Find where the given text appears and provide that cell's center as (x, y) coordinate. 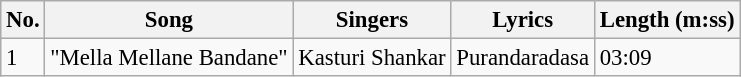
Song (169, 20)
03:09 (666, 58)
Purandaradasa (522, 58)
"Mella Mellane Bandane" (169, 58)
No. (23, 20)
Kasturi Shankar (372, 58)
Length (m:ss) (666, 20)
Lyrics (522, 20)
1 (23, 58)
Singers (372, 20)
